Provide the [X, Y] coordinate of the cell's center where the given text is located.  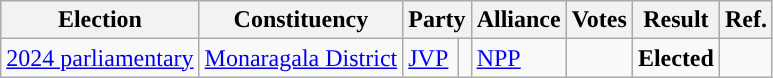
Votes [599, 20]
Monaragala District [301, 58]
Constituency [301, 20]
Election [100, 20]
JVP [431, 58]
Elected [676, 58]
Ref. [746, 20]
Party [437, 20]
NPP [518, 58]
Result [676, 20]
2024 parliamentary [100, 58]
Alliance [518, 20]
